From the cell containing the given text, extract its center point as (X, Y) coordinate. 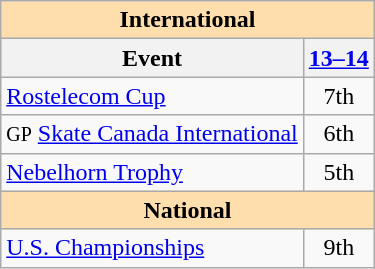
9th (338, 248)
7th (338, 96)
U.S. Championships (152, 248)
Nebelhorn Trophy (152, 172)
13–14 (338, 58)
5th (338, 172)
International (188, 20)
Event (152, 58)
National (188, 210)
GP Skate Canada International (152, 134)
Rostelecom Cup (152, 96)
6th (338, 134)
